Output the (X, Y) coordinate of the center of the cell containing the given text.  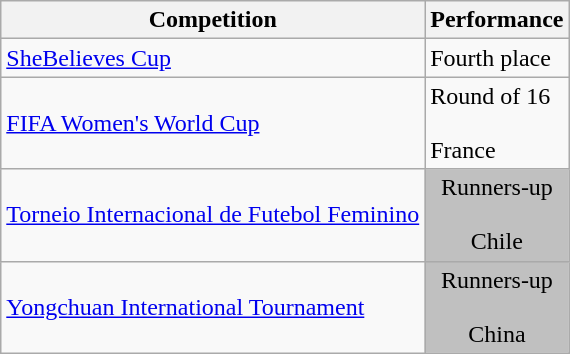
Runners-up Chile (497, 215)
SheBelieves Cup (213, 58)
Competition (213, 20)
Fourth place (497, 58)
Yongchuan International Tournament (213, 307)
Performance (497, 20)
FIFA Women's World Cup (213, 123)
Round of 16 France (497, 123)
Torneio Internacional de Futebol Feminino (213, 215)
Runners-up China (497, 307)
